Determine the (x, y) coordinate at the center of the cell enclosing the given text.  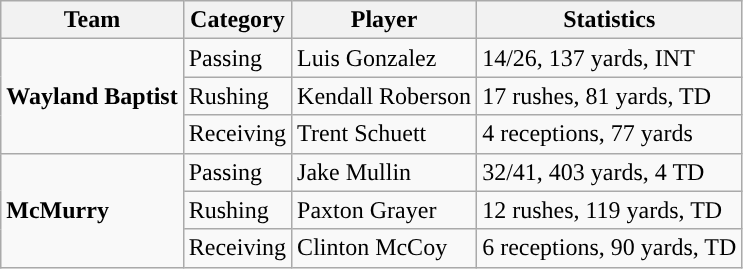
32/41, 403 yards, 4 TD (610, 172)
Kendall Roberson (384, 96)
Trent Schuett (384, 134)
4 receptions, 77 yards (610, 134)
6 receptions, 90 yards, TD (610, 248)
Category (237, 20)
Player (384, 20)
Statistics (610, 20)
12 rushes, 119 yards, TD (610, 210)
McMurry (92, 210)
14/26, 137 yards, INT (610, 58)
Paxton Grayer (384, 210)
Team (92, 20)
Jake Mullin (384, 172)
Wayland Baptist (92, 96)
Luis Gonzalez (384, 58)
Clinton McCoy (384, 248)
17 rushes, 81 yards, TD (610, 96)
